Return the [X, Y] coordinate for the center point of the cell that contains the specified text.  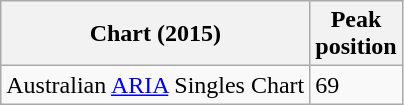
Chart (2015) [156, 34]
Australian ARIA Singles Chart [156, 85]
Peakposition [356, 34]
69 [356, 85]
